Detect which cell encompasses the target text, then output its [X, Y] center coordinate. 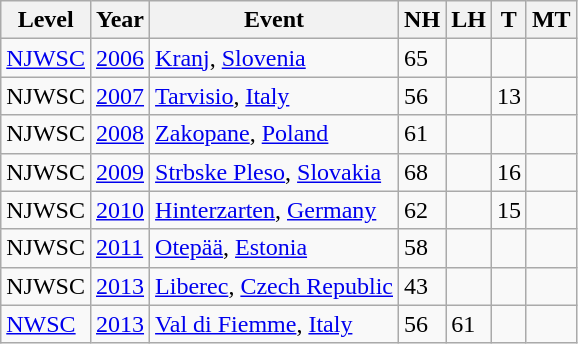
Year [120, 20]
Level [46, 20]
NWSC [46, 324]
65 [422, 58]
Event [274, 20]
NH [422, 20]
LH [469, 20]
Val di Fiemme, Italy [274, 324]
Liberec, Czech Republic [274, 286]
43 [422, 286]
2006 [120, 58]
15 [508, 210]
Otepää, Estonia [274, 248]
2007 [120, 96]
68 [422, 172]
62 [422, 210]
Tarvisio, Italy [274, 96]
58 [422, 248]
Zakopane, Poland [274, 134]
Kranj, Slovenia [274, 58]
13 [508, 96]
MT [551, 20]
Hinterzarten, Germany [274, 210]
2008 [120, 134]
2010 [120, 210]
2011 [120, 248]
2009 [120, 172]
Strbske Pleso, Slovakia [274, 172]
T [508, 20]
16 [508, 172]
